Locate the cell with the specified text and output its (x, y) center coordinate. 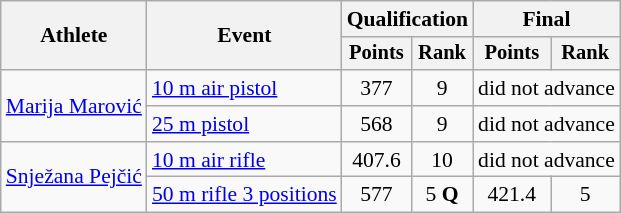
568 (376, 124)
421.4 (512, 195)
5 (586, 195)
407.6 (376, 160)
25 m pistol (244, 124)
577 (376, 195)
5 Q (442, 195)
Qualification (408, 19)
377 (376, 88)
Event (244, 36)
10 (442, 160)
10 m air pistol (244, 88)
Final (546, 19)
Marija Marović (74, 106)
10 m air rifle (244, 160)
Athlete (74, 36)
Snježana Pejčić (74, 178)
50 m rifle 3 positions (244, 195)
